Search for the cell housing the specified text and yield its [x, y] center coordinate. 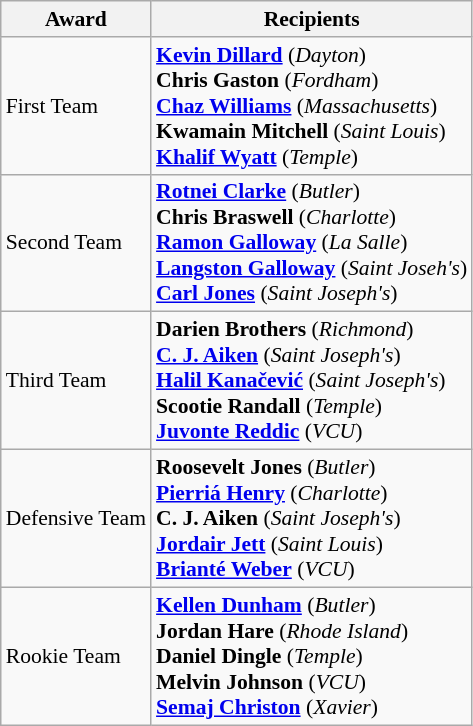
Third Team [76, 381]
First Team [76, 106]
Defensive Team [76, 519]
Rotnei Clarke (Butler)Chris Braswell (Charlotte)Ramon Galloway (La Salle)Langston Galloway (Saint Joseh's)Carl Jones (Saint Joseph's) [312, 243]
Darien Brothers (Richmond)C. J. Aiken (Saint Joseph's)Halil Kanačević (Saint Joseph's)Scootie Randall (Temple)Juvonte Reddic (VCU) [312, 381]
Second Team [76, 243]
Rookie Team [76, 656]
Kellen Dunham (Butler)Jordan Hare (Rhode Island)Daniel Dingle (Temple)Melvin Johnson (VCU)Semaj Christon (Xavier) [312, 656]
Roosevelt Jones (Butler)Pierriá Henry (Charlotte)C. J. Aiken (Saint Joseph's)Jordair Jett (Saint Louis)Brianté Weber (VCU) [312, 519]
Kevin Dillard (Dayton)Chris Gaston (Fordham)Chaz Williams (Massachusetts)Kwamain Mitchell (Saint Louis)Khalif Wyatt (Temple) [312, 106]
Award [76, 19]
Recipients [312, 19]
